Capture the cell that displays the provided text and extract its (x, y) central coordinate. 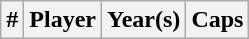
Year(s) (144, 20)
# (12, 20)
Player (63, 20)
Caps (218, 20)
